Locate the cell with the specified text and output its (X, Y) center coordinate. 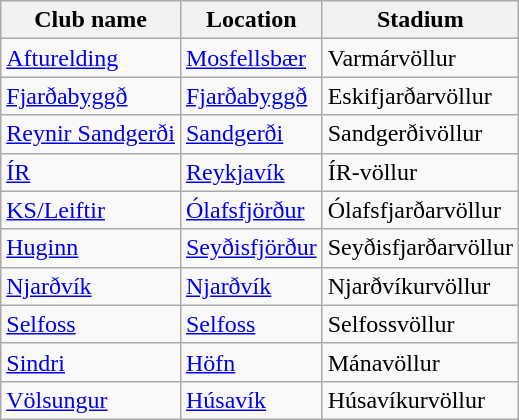
Völsungur (91, 400)
ÍR-völlur (420, 172)
KS/Leiftir (91, 210)
Seyðisfjörður (251, 248)
Seyðisfjarðarvöllur (420, 248)
Mosfellsbær (251, 58)
Sandgerði (251, 134)
Eskifjarðarvöllur (420, 96)
Mánavöllur (420, 362)
Reynir Sandgerði (91, 134)
Afturelding (91, 58)
Húsavík (251, 400)
Ólafsfjarðarvöllur (420, 210)
Location (251, 20)
Njarðvíkurvöllur (420, 286)
Varmárvöllur (420, 58)
Reykjavík (251, 172)
Huginn (91, 248)
ÍR (91, 172)
Stadium (420, 20)
Húsavíkurvöllur (420, 400)
Club name (91, 20)
Höfn (251, 362)
Ólafsfjörður (251, 210)
Sindri (91, 362)
Sandgerðivöllur (420, 134)
Selfossvöllur (420, 324)
